Pinpoint the cell where the given text exists, returning its [x, y] midpoint coordinate. 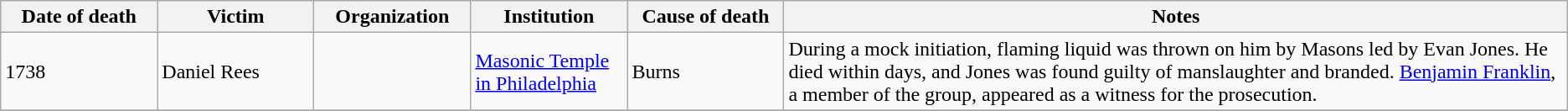
Notes [1176, 17]
1738 [79, 71]
Cause of death [705, 17]
Date of death [79, 17]
Victim [236, 17]
Institution [549, 17]
Organization [392, 17]
Burns [705, 71]
Daniel Rees [236, 71]
Masonic Temple in Philadelphia [549, 71]
